Determine the (x, y) coordinate at the center of the cell enclosing the given text.  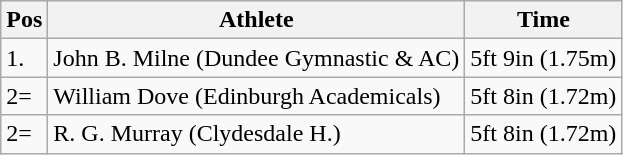
R. G. Murray (Clydesdale H.) (256, 134)
Pos (24, 20)
John B. Milne (Dundee Gymnastic & AC) (256, 58)
5ft 9in (1.75m) (544, 58)
William Dove (Edinburgh Academicals) (256, 96)
1. (24, 58)
Time (544, 20)
Athlete (256, 20)
